Identify which cell holds the provided text, then report its [x, y] central coordinate. 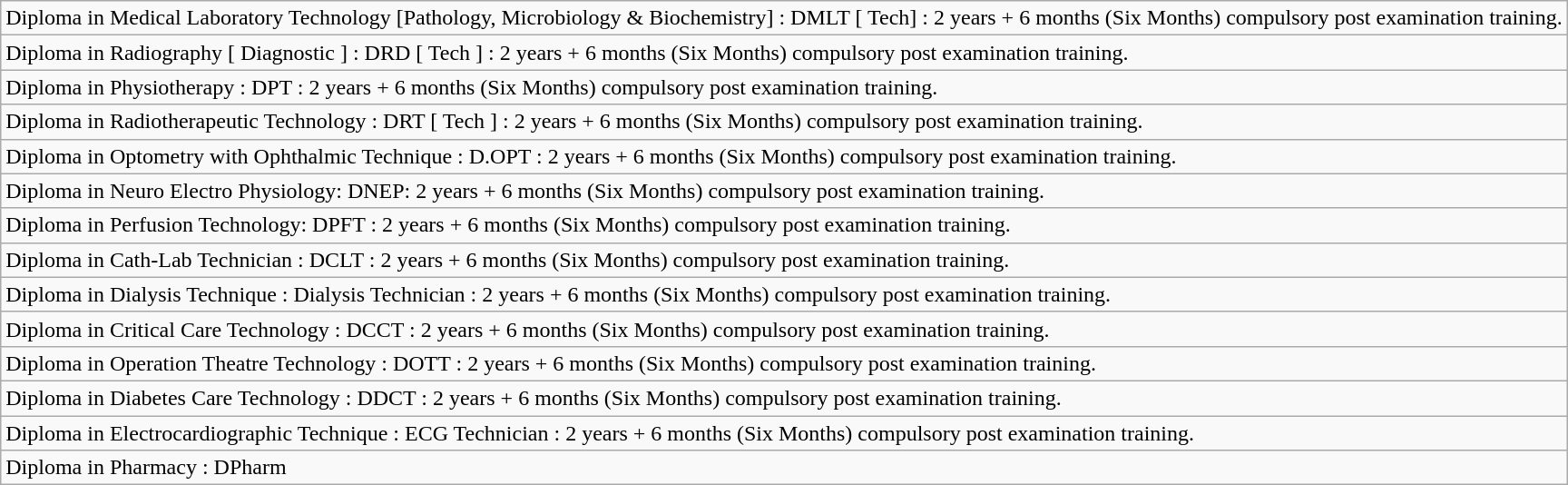
Diploma in Operation Theatre Technology : DOTT : 2 years + 6 months (Six Months) compulsory post examination training. [784, 363]
Diploma in Neuro Electro Physiology: DNEP: 2 years + 6 months (Six Months) compulsory post examination training. [784, 191]
Diploma in Diabetes Care Technology : DDCT : 2 years + 6 months (Six Months) compulsory post examination training. [784, 398]
Diploma in Radiotherapeutic Technology : DRT [ Tech ] : 2 years + 6 months (Six Months) compulsory post examination training. [784, 122]
Diploma in Radiography [ Diagnostic ] : DRD [ Tech ] : 2 years + 6 months (Six Months) compulsory post examination training. [784, 53]
Diploma in Pharmacy : DPharm [784, 468]
Diploma in Cath-Lab Technician : DCLT : 2 years + 6 months (Six Months) compulsory post examination training. [784, 260]
Diploma in Dialysis Technique : Dialysis Technician : 2 years + 6 months (Six Months) compulsory post examination training. [784, 294]
Diploma in Critical Care Technology : DCCT : 2 years + 6 months (Six Months) compulsory post examination training. [784, 329]
Diploma in Perfusion Technology: DPFT : 2 years + 6 months (Six Months) compulsory post examination training. [784, 225]
Diploma in Electrocardiographic Technique : ECG Technician : 2 years + 6 months (Six Months) compulsory post examination training. [784, 433]
Diploma in Optometry with Ophthalmic Technique : D.OPT : 2 years + 6 months (Six Months) compulsory post examination training. [784, 156]
Diploma in Physiotherapy : DPT : 2 years + 6 months (Six Months) compulsory post examination training. [784, 87]
